Output the [x, y] coordinate of the center of the cell containing the given text.  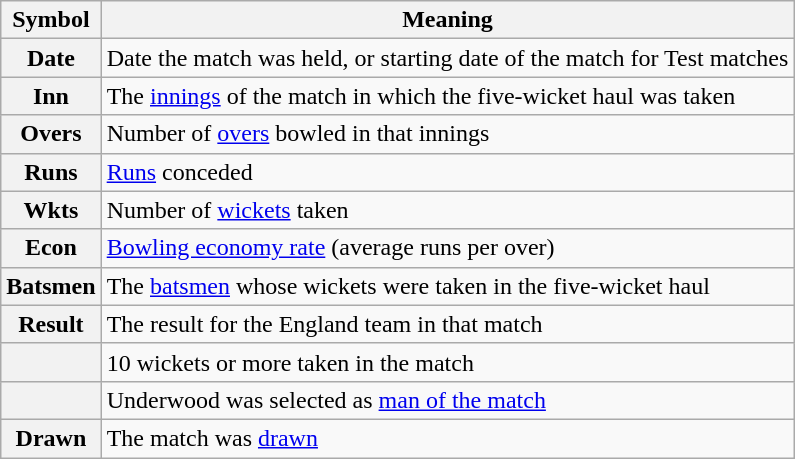
The innings of the match in which the five-wicket haul was taken [448, 96]
Runs conceded [448, 172]
Symbol [51, 20]
Batsmen [51, 286]
Date the match was held, or starting date of the match for Test matches [448, 58]
The match was drawn [448, 438]
Meaning [448, 20]
Number of overs bowled in that innings [448, 134]
The result for the England team in that match [448, 324]
Date [51, 58]
Drawn [51, 438]
The batsmen whose wickets were taken in the five-wicket haul [448, 286]
Runs [51, 172]
Bowling economy rate (average runs per over) [448, 248]
Econ [51, 248]
Result [51, 324]
Overs [51, 134]
Wkts [51, 210]
Underwood was selected as man of the match [448, 400]
Inn [51, 96]
10 wickets or more taken in the match [448, 362]
Number of wickets taken [448, 210]
